Return [X, Y] of the center of cell containing provided text 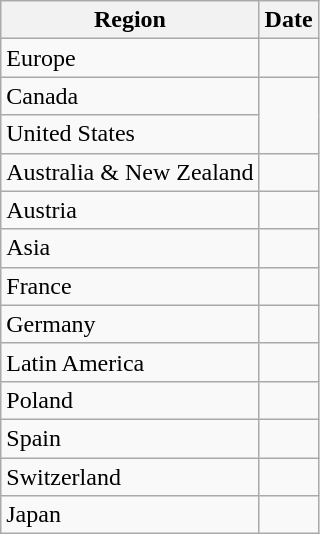
Date [288, 20]
Japan [130, 515]
Switzerland [130, 477]
Region [130, 20]
Poland [130, 400]
France [130, 286]
Austria [130, 210]
Asia [130, 248]
Canada [130, 96]
Australia & New Zealand [130, 172]
United States [130, 134]
Europe [130, 58]
Latin America [130, 362]
Spain [130, 438]
Germany [130, 324]
